Scan for the cell matching the given text and deliver its (x, y) coordinate at center. 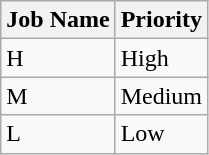
L (58, 134)
M (58, 96)
Job Name (58, 20)
Low (161, 134)
High (161, 58)
H (58, 58)
Medium (161, 96)
Priority (161, 20)
